Return (X, Y) of the center of cell containing provided text 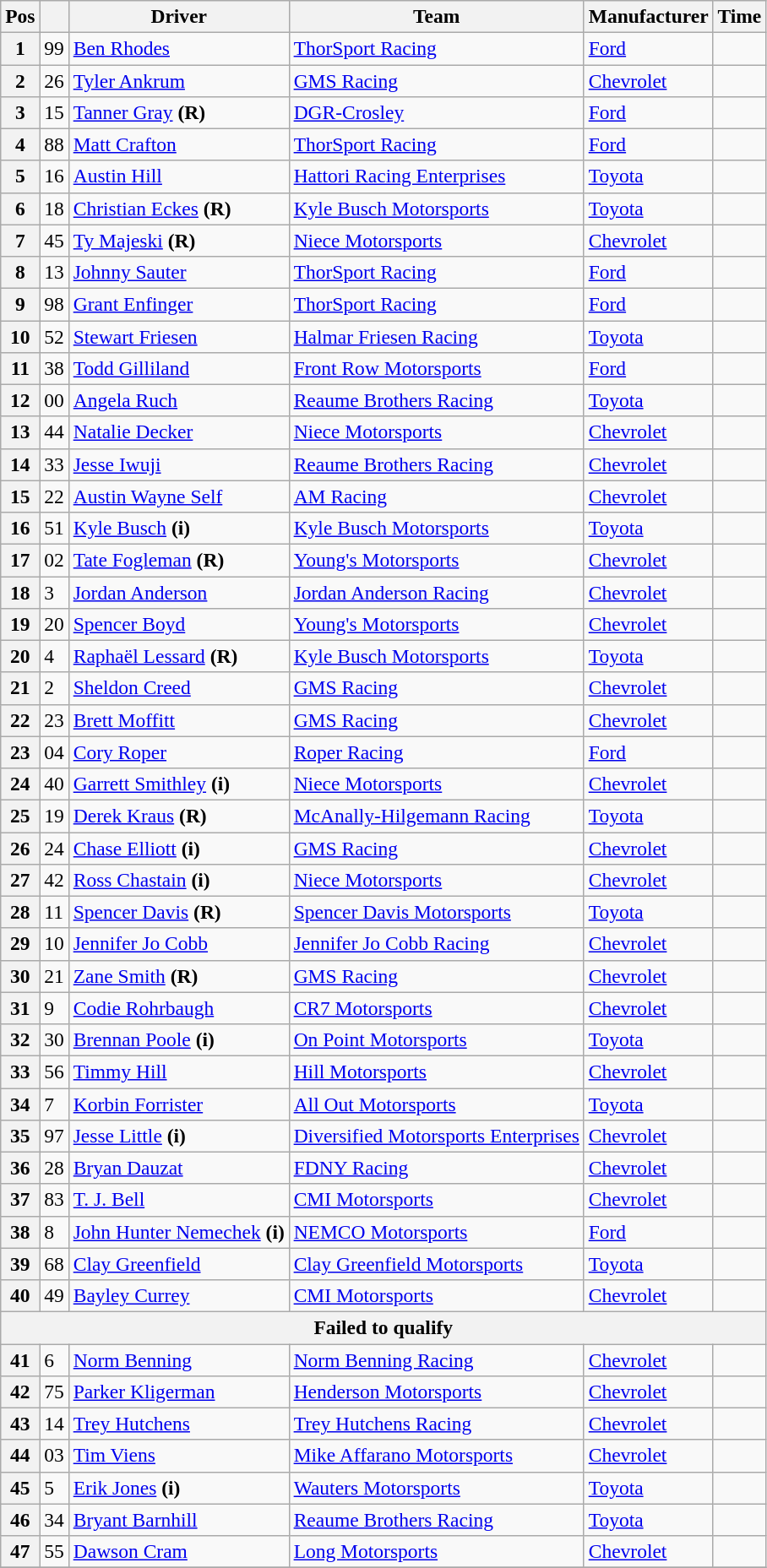
Mike Affarano Motorsports (436, 1456)
83 (54, 1200)
All Out Motorsports (436, 1104)
47 (20, 1551)
McAnally-Hilgemann Racing (436, 816)
Raphaël Lessard (R) (179, 656)
AM Racing (436, 496)
Team (436, 16)
Chase Elliott (i) (179, 848)
Time (740, 16)
49 (54, 1295)
Henderson Motorsports (436, 1392)
46 (20, 1520)
Jennifer Jo Cobb (179, 944)
Jordan Anderson Racing (436, 592)
75 (54, 1392)
Erik Jones (i) (179, 1488)
Ross Chastain (i) (179, 880)
Kyle Busch (i) (179, 528)
97 (54, 1136)
Tate Fogleman (R) (179, 560)
Tyler Ankrum (179, 80)
55 (54, 1551)
04 (54, 752)
Hill Motorsports (436, 1072)
Long Motorsports (436, 1551)
Parker Kligerman (179, 1392)
35 (20, 1136)
Hattori Racing Enterprises (436, 176)
02 (54, 560)
Jordan Anderson (179, 592)
39 (20, 1264)
Tim Viens (179, 1456)
99 (54, 48)
NEMCO Motorsports (436, 1232)
41 (20, 1359)
Bayley Currey (179, 1295)
Jennifer Jo Cobb Racing (436, 944)
Bryan Dauzat (179, 1168)
1 (20, 48)
Spencer Boyd (179, 624)
Tanner Gray (R) (179, 112)
56 (54, 1072)
68 (54, 1264)
Norm Benning (179, 1359)
Stewart Friesen (179, 336)
Cory Roper (179, 752)
Trey Hutchens Racing (436, 1424)
Jesse Little (i) (179, 1136)
Spencer Davis Motorsports (436, 912)
Christian Eckes (R) (179, 209)
17 (20, 560)
Sheldon Creed (179, 688)
Failed to qualify (383, 1327)
Spencer Davis (R) (179, 912)
Brett Moffitt (179, 720)
Jesse Iwuji (179, 464)
T. J. Bell (179, 1200)
Trey Hutchens (179, 1424)
98 (54, 304)
CR7 Motorsports (436, 1008)
Johnny Sauter (179, 272)
32 (20, 1039)
Clay Greenfield (179, 1264)
Dawson Cram (179, 1551)
03 (54, 1456)
Halmar Friesen Racing (436, 336)
43 (20, 1424)
Korbin Forrister (179, 1104)
Matt Crafton (179, 144)
00 (54, 400)
12 (20, 400)
Codie Rohrbaugh (179, 1008)
Roper Racing (436, 752)
27 (20, 880)
Pos (20, 16)
51 (54, 528)
Clay Greenfield Motorsports (436, 1264)
88 (54, 144)
DGR-Crosley (436, 112)
31 (20, 1008)
29 (20, 944)
Bryant Barnhill (179, 1520)
Brennan Poole (i) (179, 1039)
Todd Gilliland (179, 368)
Angela Ruch (179, 400)
Manufacturer (649, 16)
Garrett Smithley (i) (179, 784)
52 (54, 336)
Diversified Motorsports Enterprises (436, 1136)
37 (20, 1200)
36 (20, 1168)
Natalie Decker (179, 432)
Norm Benning Racing (436, 1359)
Ben Rhodes (179, 48)
John Hunter Nemechek (i) (179, 1232)
Wauters Motorsports (436, 1488)
On Point Motorsports (436, 1039)
Grant Enfinger (179, 304)
Ty Majeski (R) (179, 241)
Derek Kraus (R) (179, 816)
Front Row Motorsports (436, 368)
Austin Wayne Self (179, 496)
25 (20, 816)
FDNY Racing (436, 1168)
Austin Hill (179, 176)
Zane Smith (R) (179, 976)
Timmy Hill (179, 1072)
Driver (179, 16)
